Extract the [X, Y] coordinate from the center of the cell holding the provided text.  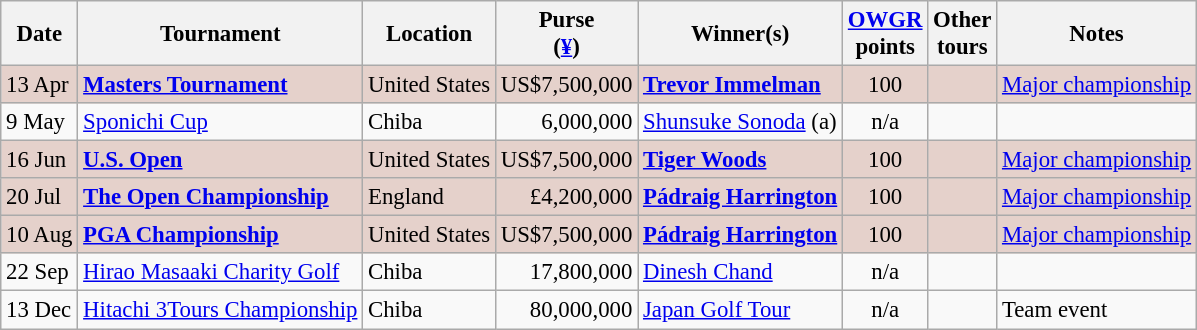
Tournament [220, 34]
13 Dec [40, 310]
Trevor Immelman [740, 85]
9 May [40, 122]
Othertours [962, 34]
U.S. Open [220, 160]
Purse(¥) [566, 34]
Shunsuke Sonoda (a) [740, 122]
Sponichi Cup [220, 122]
£4,200,000 [566, 197]
PGA Championship [220, 235]
Date [40, 34]
Hitachi 3Tours Championship [220, 310]
Winner(s) [740, 34]
Dinesh Chand [740, 273]
Location [430, 34]
20 Jul [40, 197]
Notes [1097, 34]
Team event [1097, 310]
6,000,000 [566, 122]
Hirao Masaaki Charity Golf [220, 273]
22 Sep [40, 273]
England [430, 197]
13 Apr [40, 85]
Masters Tournament [220, 85]
OWGRpoints [886, 34]
Japan Golf Tour [740, 310]
10 Aug [40, 235]
17,800,000 [566, 273]
80,000,000 [566, 310]
The Open Championship [220, 197]
Tiger Woods [740, 160]
16 Jun [40, 160]
